Find where the given text appears and provide that cell's center as (X, Y) coordinate. 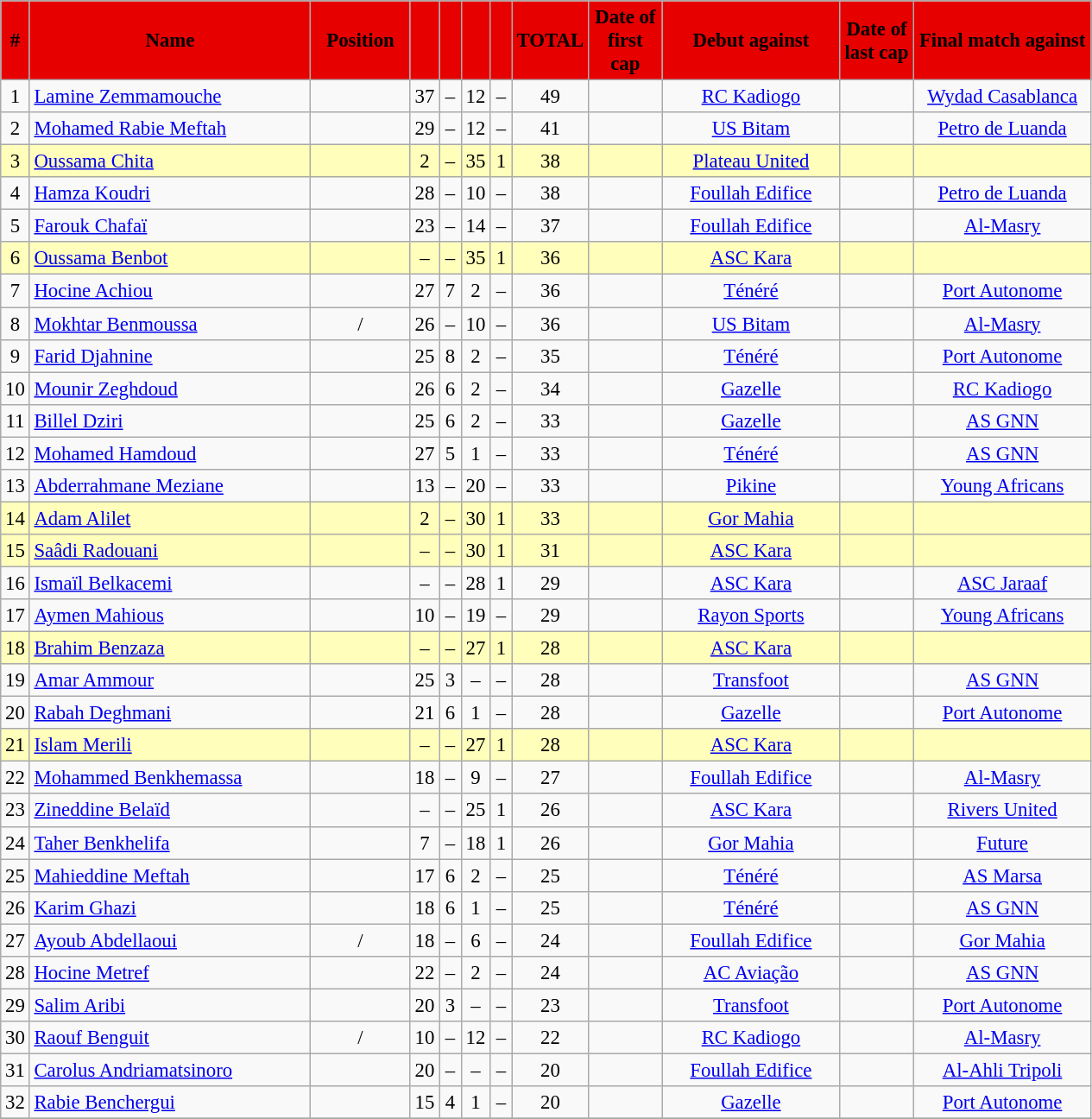
Rabah Deghmani (170, 713)
Adam Alilet (170, 518)
Final match against (1002, 41)
Saâdi Radouani (170, 551)
Carolus Andriamatsinoro (170, 1070)
Position (361, 41)
Rabie Benchergui (170, 1103)
Billel Dziri (170, 420)
Wydad Casablanca (1002, 97)
Aymen Mahious (170, 616)
11 (16, 420)
16 (16, 583)
Farid Djahnine (170, 356)
Ayoub Abdellaoui (170, 940)
Islam Merili (170, 745)
Rayon Sports (751, 616)
32 (16, 1103)
Lamine Zemmamouche (170, 97)
Plateau United (751, 161)
AS Marsa (1002, 876)
Zineddine Belaïd (170, 811)
Date of first cap (626, 41)
Mahieddine Meftah (170, 876)
Mounir Zeghdoud (170, 389)
Salim Aribi (170, 1005)
Hocine Metref (170, 973)
Karim Ghazi (170, 907)
Mohamed Rabie Meftah (170, 129)
Future (1002, 843)
Mohammed Benkhemassa (170, 778)
34 (550, 389)
Brahim Benzaza (170, 648)
Hamza Koudri (170, 193)
Taher Benkhelifa (170, 843)
Oussama Chita (170, 161)
Hocine Achiou (170, 291)
Abderrahmane Meziane (170, 486)
49 (550, 97)
Amar Ammour (170, 680)
Oussama Benbot (170, 258)
Mokhtar Benmoussa (170, 324)
Raouf Benguit (170, 1038)
Mohamed Hamdoud (170, 453)
Name (170, 41)
Pikine (751, 486)
# (16, 41)
41 (550, 129)
AC Aviação (751, 973)
Debut against (751, 41)
Farouk Chafaï (170, 226)
Al-Ahli Tripoli (1002, 1070)
TOTAL (550, 41)
Rivers United (1002, 811)
Ismaïl Belkacemi (170, 583)
Date of last cap (877, 41)
ASC Jaraaf (1002, 583)
